Locate the cell with the specified text and output its [x, y] center coordinate. 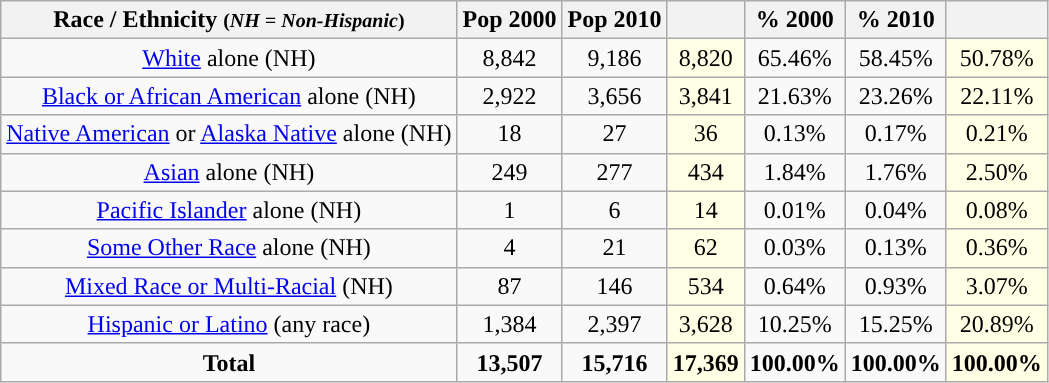
1.84% [794, 172]
Pop 2000 [510, 20]
58.45% [896, 58]
14 [706, 210]
Total [229, 362]
Hispanic or Latino (any race) [229, 324]
62 [706, 248]
3,628 [706, 324]
15.25% [896, 324]
10.25% [794, 324]
22.11% [996, 96]
534 [706, 286]
17,369 [706, 362]
0.21% [996, 134]
0.04% [896, 210]
8,842 [510, 58]
Some Other Race alone (NH) [229, 248]
0.64% [794, 286]
434 [706, 172]
3.07% [996, 286]
% 2000 [794, 20]
Pacific Islander alone (NH) [229, 210]
277 [614, 172]
18 [510, 134]
4 [510, 248]
27 [614, 134]
3,656 [614, 96]
8,820 [706, 58]
0.08% [996, 210]
146 [614, 286]
36 [706, 134]
1 [510, 210]
0.01% [794, 210]
White alone (NH) [229, 58]
23.26% [896, 96]
21.63% [794, 96]
0.36% [996, 248]
Race / Ethnicity (NH = Non-Hispanic) [229, 20]
Pop 2010 [614, 20]
0.03% [794, 248]
15,716 [614, 362]
21 [614, 248]
2,397 [614, 324]
% 2010 [896, 20]
0.17% [896, 134]
1,384 [510, 324]
50.78% [996, 58]
65.46% [794, 58]
2,922 [510, 96]
6 [614, 210]
1.76% [896, 172]
3,841 [706, 96]
Asian alone (NH) [229, 172]
Black or African American alone (NH) [229, 96]
249 [510, 172]
Mixed Race or Multi-Racial (NH) [229, 286]
2.50% [996, 172]
9,186 [614, 58]
87 [510, 286]
20.89% [996, 324]
13,507 [510, 362]
0.93% [896, 286]
Native American or Alaska Native alone (NH) [229, 134]
